Pinpoint the cell where the given text exists, returning its (X, Y) midpoint coordinate. 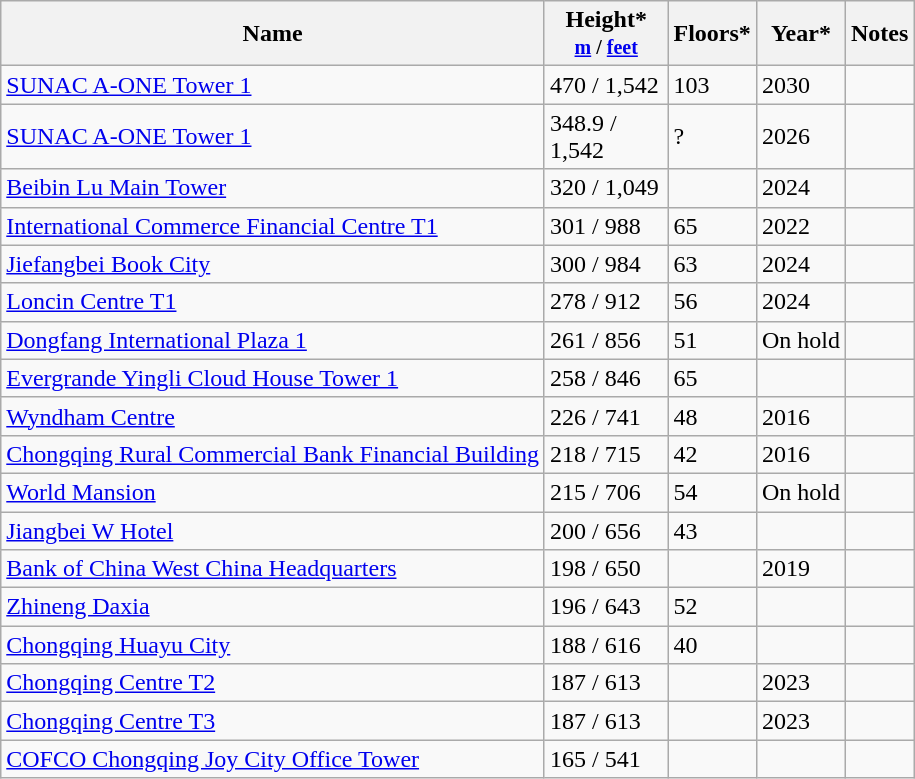
Beibin Lu Main Tower (273, 188)
42 (712, 454)
Chongqing Rural Commercial Bank Financial Building (273, 454)
Chongqing Centre T2 (273, 683)
Chongqing Huayu City (273, 645)
40 (712, 645)
348.9 / 1,542 (606, 136)
? (712, 136)
165 / 541 (606, 759)
320 / 1,049 (606, 188)
261 / 856 (606, 340)
198 / 650 (606, 569)
258 / 846 (606, 378)
2026 (800, 136)
103 (712, 85)
Notes (879, 34)
48 (712, 416)
54 (712, 492)
470 / 1,542 (606, 85)
Loncin Centre T1 (273, 302)
43 (712, 531)
Height*m / feet (606, 34)
278 / 912 (606, 302)
COFCO Chongqing Joy City Office Tower (273, 759)
Evergrande Yingli Cloud House Tower 1 (273, 378)
Dongfang International Plaza 1 (273, 340)
2019 (800, 569)
300 / 984 (606, 264)
301 / 988 (606, 226)
Zhineng Daxia (273, 607)
200 / 656 (606, 531)
218 / 715 (606, 454)
188 / 616 (606, 645)
Chongqing Centre T3 (273, 721)
52 (712, 607)
215 / 706 (606, 492)
Jiangbei W Hotel (273, 531)
51 (712, 340)
Wyndham Centre (273, 416)
196 / 643 (606, 607)
63 (712, 264)
Bank of China West China Headquarters (273, 569)
Jiefangbei Book City (273, 264)
Year* (800, 34)
World Mansion (273, 492)
56 (712, 302)
2022 (800, 226)
226 / 741 (606, 416)
Name (273, 34)
International Commerce Financial Centre T1 (273, 226)
Floors* (712, 34)
2030 (800, 85)
